Return the [X, Y] coordinate for the center point of the cell that contains the specified text.  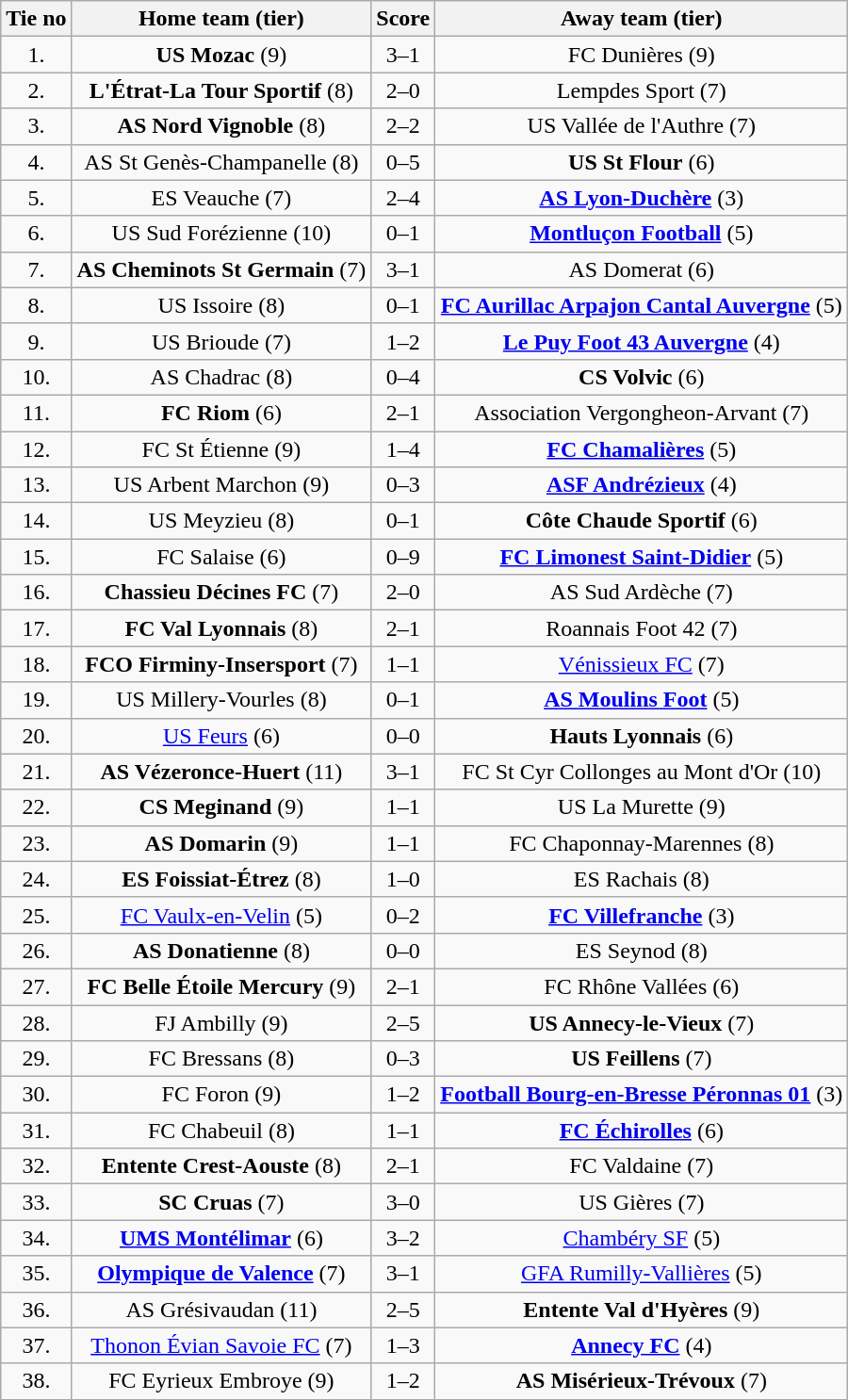
Le Puy Foot 43 Auvergne (4) [642, 341]
FC Dunières (9) [642, 55]
Annecy FC (4) [642, 1345]
1–0 [403, 879]
US Gières (7) [642, 1202]
13. [36, 485]
30. [36, 1095]
ES Rachais (8) [642, 879]
US Annecy-le-Vieux (7) [642, 1022]
Roannais Foot 42 (7) [642, 628]
FC Bressans (8) [221, 1059]
UMS Montélimar (6) [221, 1238]
AS Lyon-Duchère (3) [642, 198]
AS Moulins Foot (5) [642, 700]
AS Donatienne (8) [221, 951]
28. [36, 1022]
34. [36, 1238]
ES Veauche (7) [221, 198]
7. [36, 269]
FC Vaulx-en-Velin (5) [221, 915]
0–9 [403, 557]
8. [36, 305]
1–3 [403, 1345]
FC Chaponnay-Marennes (8) [642, 843]
CS Meginand (9) [221, 807]
Entente Crest-Aouste (8) [221, 1166]
FC Eyrieux Embroye (9) [221, 1381]
AS Domerat (6) [642, 269]
18. [36, 664]
Vénissieux FC (7) [642, 664]
ES Seynod (8) [642, 951]
US Arbent Marchon (9) [221, 485]
21. [36, 772]
US Mozac (9) [221, 55]
Football Bourg-en-Bresse Péronnas 01 (3) [642, 1095]
Côte Chaude Sportif (6) [642, 521]
US Vallée de l'Authre (7) [642, 126]
US Feurs (6) [221, 736]
22. [36, 807]
US Feillens (7) [642, 1059]
FC St Étienne (9) [221, 449]
ASF Andrézieux (4) [642, 485]
15. [36, 557]
5. [36, 198]
23. [36, 843]
CS Volvic (6) [642, 377]
29. [36, 1059]
20. [36, 736]
FC Belle Étoile Mercury (9) [221, 986]
AS Cheminots St Germain (7) [221, 269]
AS Grésivaudan (11) [221, 1310]
AS Domarin (9) [221, 843]
1–4 [403, 449]
FC Riom (6) [221, 413]
2. [36, 90]
14. [36, 521]
AS Misérieux-Trévoux (7) [642, 1381]
35. [36, 1274]
FC Échirolles (6) [642, 1131]
GFA Rumilly-Vallières (5) [642, 1274]
AS St Genès-Champanelle (8) [221, 162]
26. [36, 951]
FC Salaise (6) [221, 557]
US Sud Forézienne (10) [221, 234]
Entente Val d'Hyères (9) [642, 1310]
FC Aurillac Arpajon Cantal Auvergne (5) [642, 305]
37. [36, 1345]
6. [36, 234]
US St Flour (6) [642, 162]
12. [36, 449]
FC Chamalières (5) [642, 449]
Home team (tier) [221, 19]
Away team (tier) [642, 19]
4. [36, 162]
2–2 [403, 126]
Tie no [36, 19]
Lempdes Sport (7) [642, 90]
31. [36, 1131]
Thonon Évian Savoie FC (7) [221, 1345]
Score [403, 19]
US Millery-Vourles (8) [221, 700]
16. [36, 593]
0–5 [403, 162]
AS Nord Vignoble (8) [221, 126]
FC Valdaine (7) [642, 1166]
US La Murette (9) [642, 807]
Olympique de Valence (7) [221, 1274]
Montluçon Football (5) [642, 234]
FC Villefranche (3) [642, 915]
3–0 [403, 1202]
US Brioude (7) [221, 341]
FC Rhône Vallées (6) [642, 986]
32. [36, 1166]
AS Chadrac (8) [221, 377]
36. [36, 1310]
3. [36, 126]
27. [36, 986]
FC St Cyr Collonges au Mont d'Or (10) [642, 772]
US Meyzieu (8) [221, 521]
SC Cruas (7) [221, 1202]
3–2 [403, 1238]
AS Sud Ardèche (7) [642, 593]
0–2 [403, 915]
Association Vergongheon-Arvant (7) [642, 413]
FJ Ambilly (9) [221, 1022]
2–4 [403, 198]
Chassieu Décines FC (7) [221, 593]
US Issoire (8) [221, 305]
L'Étrat-La Tour Sportif (8) [221, 90]
10. [36, 377]
FC Chabeuil (8) [221, 1131]
FC Foron (9) [221, 1095]
Chambéry SF (5) [642, 1238]
AS Vézeronce-Huert (11) [221, 772]
Hauts Lyonnais (6) [642, 736]
ES Foissiat-Étrez (8) [221, 879]
1. [36, 55]
38. [36, 1381]
FCO Firminy-Insersport (7) [221, 664]
11. [36, 413]
FC Val Lyonnais (8) [221, 628]
0–4 [403, 377]
25. [36, 915]
17. [36, 628]
24. [36, 879]
19. [36, 700]
9. [36, 341]
33. [36, 1202]
FC Limonest Saint-Didier (5) [642, 557]
